For the text-containing cell, return its midpoint in [X, Y] coordinate format. 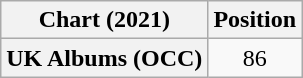
86 [255, 58]
Chart (2021) [104, 20]
UK Albums (OCC) [104, 58]
Position [255, 20]
